From the cell containing the given text, extract its center point as [x, y] coordinate. 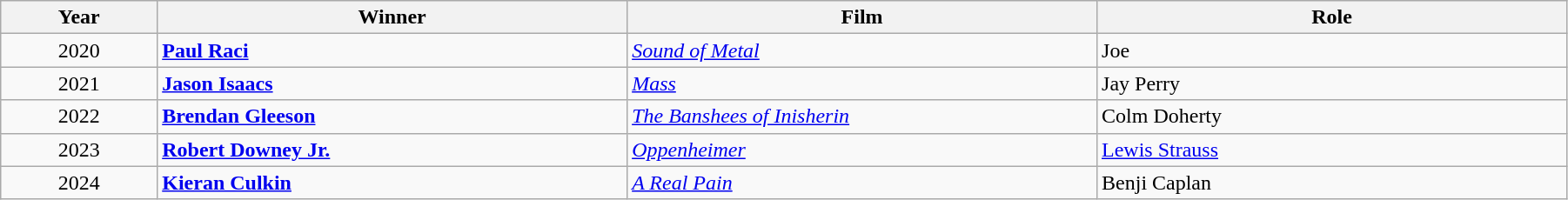
2024 [79, 183]
Brendan Gleeson [392, 117]
Joe [1332, 50]
2023 [79, 150]
2020 [79, 50]
2022 [79, 117]
Colm Doherty [1332, 117]
Film [862, 17]
Kieran Culkin [392, 183]
Lewis Strauss [1332, 150]
Sound of Metal [862, 50]
Role [1332, 17]
Mass [862, 83]
Benji Caplan [1332, 183]
2021 [79, 83]
Year [79, 17]
The Banshees of Inisherin [862, 117]
Jay Perry [1332, 83]
A Real Pain [862, 183]
Winner [392, 17]
Jason Isaacs [392, 83]
Oppenheimer [862, 150]
Robert Downey Jr. [392, 150]
Paul Raci [392, 50]
